Identify which cell holds the provided text, then report its [X, Y] central coordinate. 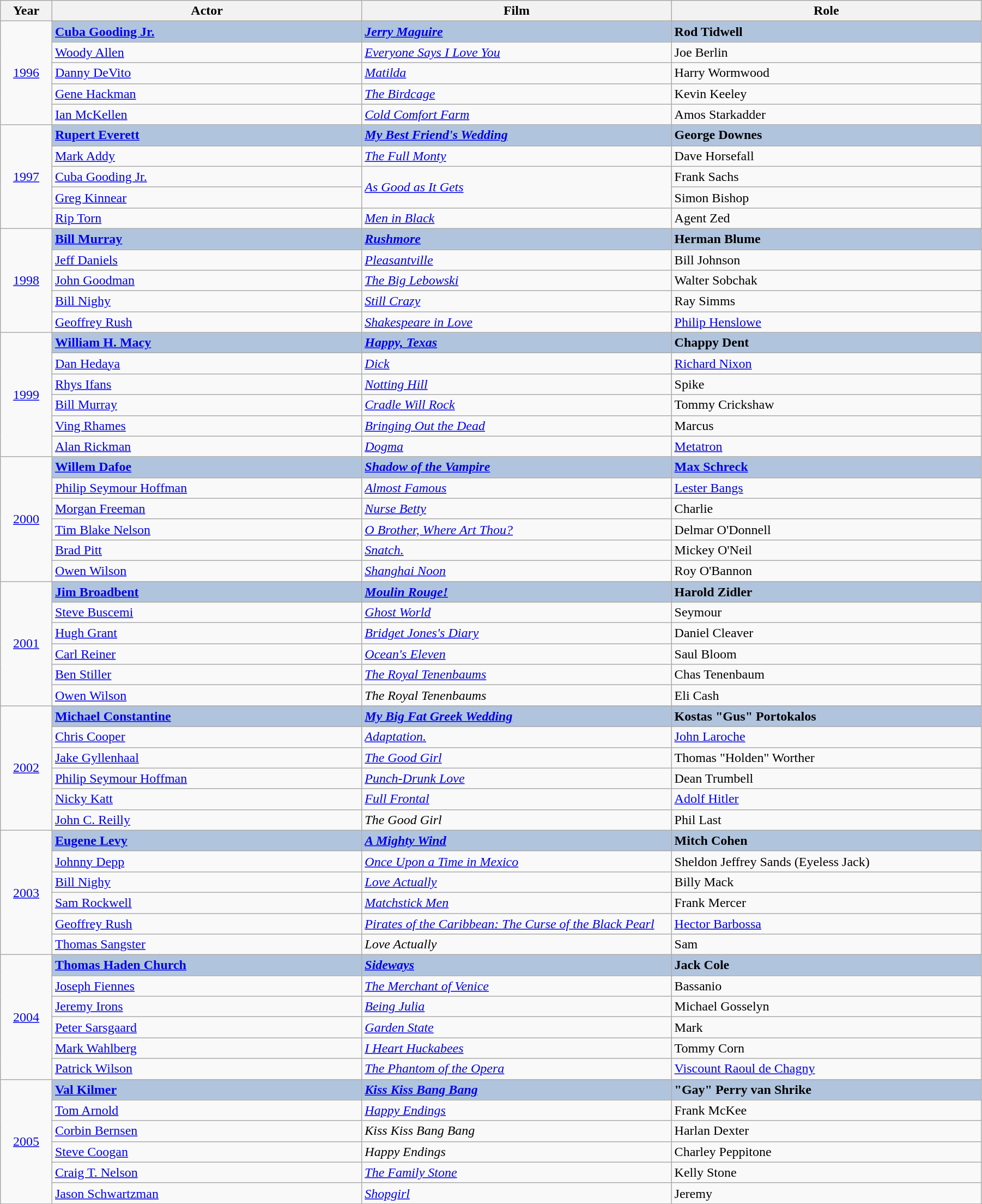
Mark Wahlberg [207, 1048]
1997 [26, 177]
Roy O'Bannon [826, 571]
Philip Henslowe [826, 322]
Herman Blume [826, 239]
The Big Lebowski [517, 281]
Danny DeVito [207, 73]
Ocean's Eleven [517, 654]
Richard Nixon [826, 364]
Dogma [517, 446]
Shakespeare in Love [517, 322]
Charlie [826, 509]
Hector Barbossa [826, 924]
Spike [826, 384]
Rhys Ifans [207, 384]
Joe Berlin [826, 52]
The Phantom of the Opera [517, 1069]
My Big Fat Greek Wedding [517, 716]
Jeremy [826, 1193]
Being Julia [517, 1007]
Dan Hedaya [207, 364]
Walter Sobchak [826, 281]
Jake Gyllenhaal [207, 758]
O Brother, Where Art Thou? [517, 529]
Tom Arnold [207, 1110]
Steve Buscemi [207, 613]
Morgan Freeman [207, 509]
Kostas "Gus" Portokalos [826, 716]
Role [826, 11]
Rip Torn [207, 218]
Metatron [826, 446]
Brad Pitt [207, 550]
Michael Gosselyn [826, 1007]
Moulin Rouge! [517, 591]
Sam Rockwell [207, 903]
Delmar O'Donnell [826, 529]
Sideways [517, 965]
The Full Monty [517, 156]
Steve Coogan [207, 1152]
Frank McKee [826, 1110]
Chris Cooper [207, 737]
Nicky Katt [207, 799]
2005 [26, 1141]
Rod Tidwell [826, 32]
Thomas Sangster [207, 945]
Ian McKellen [207, 114]
Bridget Jones's Diary [517, 633]
Charley Peppitone [826, 1152]
Tommy Corn [826, 1048]
Shadow of the Vampire [517, 467]
Shanghai Noon [517, 571]
Corbin Bernsen [207, 1131]
Frank Mercer [826, 903]
The Birdcage [517, 94]
Full Frontal [517, 799]
Marcus [826, 426]
"Gay" Perry van Shrike [826, 1090]
A Mighty Wind [517, 840]
Adaptation. [517, 737]
Once Upon a Time in Mexico [517, 861]
Agent Zed [826, 218]
Thomas Haden Church [207, 965]
Bill Johnson [826, 260]
Tommy Crickshaw [826, 405]
John Laroche [826, 737]
Ghost World [517, 613]
Woody Allen [207, 52]
2001 [26, 643]
Gene Hackman [207, 94]
Dick [517, 364]
Tim Blake Nelson [207, 529]
2003 [26, 892]
Snatch. [517, 550]
Harry Wormwood [826, 73]
Happy, Texas [517, 343]
The Family Stone [517, 1172]
Cold Comfort Farm [517, 114]
Frank Sachs [826, 177]
Mark Addy [207, 156]
John Goodman [207, 281]
My Best Friend's Wedding [517, 135]
Punch-Drunk Love [517, 778]
Mickey O'Neil [826, 550]
Ving Rhames [207, 426]
Ray Simms [826, 301]
George Downes [826, 135]
Matchstick Men [517, 903]
Amos Starkadder [826, 114]
Garden State [517, 1027]
Willem Dafoe [207, 467]
Greg Kinnear [207, 197]
Year [26, 11]
Notting Hill [517, 384]
Still Crazy [517, 301]
Matilda [517, 73]
Saul Bloom [826, 654]
Mark [826, 1027]
Harold Zidler [826, 591]
Viscount Raoul de Chagny [826, 1069]
Almost Famous [517, 488]
Max Schreck [826, 467]
Men in Black [517, 218]
Daniel Cleaver [826, 633]
Alan Rickman [207, 446]
Kevin Keeley [826, 94]
Shopgirl [517, 1193]
Pirates of the Caribbean: The Curse of the Black Pearl [517, 924]
Seymour [826, 613]
Sheldon Jeffrey Sands (Eyeless Jack) [826, 861]
Jeremy Irons [207, 1007]
Jack Cole [826, 965]
Joseph Fiennes [207, 986]
2000 [26, 519]
Eugene Levy [207, 840]
Carl Reiner [207, 654]
Val Kilmer [207, 1090]
Harlan Dexter [826, 1131]
Phil Last [826, 820]
Rushmore [517, 239]
Bringing Out the Dead [517, 426]
Chas Tenenbaum [826, 675]
Jerry Maguire [517, 32]
Mitch Cohen [826, 840]
2002 [26, 768]
Adolf Hitler [826, 799]
Simon Bishop [826, 197]
Jeff Daniels [207, 260]
Johnny Depp [207, 861]
As Good as It Gets [517, 187]
Chappy Dent [826, 343]
Sam [826, 945]
Ben Stiller [207, 675]
Lester Bangs [826, 488]
2004 [26, 1017]
Actor [207, 11]
Patrick Wilson [207, 1069]
Billy Mack [826, 882]
Film [517, 11]
The Merchant of Venice [517, 986]
Peter Sarsgaard [207, 1027]
Nurse Betty [517, 509]
1999 [26, 395]
Thomas "Holden" Worther [826, 758]
Jim Broadbent [207, 591]
Bassanio [826, 986]
Kelly Stone [826, 1172]
Rupert Everett [207, 135]
Craig T. Nelson [207, 1172]
Dave Horsefall [826, 156]
Jason Schwartzman [207, 1193]
Cradle Will Rock [517, 405]
Hugh Grant [207, 633]
Dean Trumbell [826, 778]
John C. Reilly [207, 820]
Everyone Says I Love You [517, 52]
Pleasantville [517, 260]
William H. Macy [207, 343]
1996 [26, 73]
1998 [26, 280]
Eli Cash [826, 695]
I Heart Huckabees [517, 1048]
Michael Constantine [207, 716]
